From the cell containing the given text, extract its center point as [x, y] coordinate. 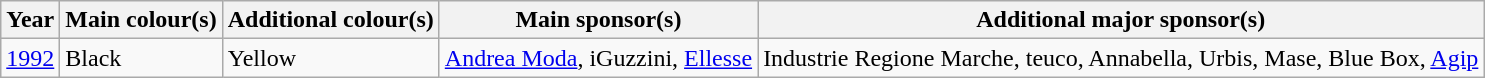
Year [30, 20]
1992 [30, 58]
Additional major sponsor(s) [1121, 20]
Yellow [330, 58]
Main sponsor(s) [598, 20]
Black [141, 58]
Andrea Moda, iGuzzini, Ellesse [598, 58]
Industrie Regione Marche, teuco, Annabella, Urbis, Mase, Blue Box, Agip [1121, 58]
Additional colour(s) [330, 20]
Main colour(s) [141, 20]
